Determine the (x, y) coordinate at the center of the cell enclosing the given text.  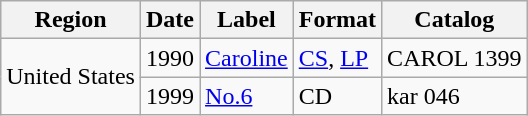
CAROL 1399 (455, 58)
Date (170, 20)
1999 (170, 96)
kar 046 (455, 96)
Label (247, 20)
No.6 (247, 96)
CD (337, 96)
CS, LP (337, 58)
1990 (170, 58)
Caroline (247, 58)
Format (337, 20)
United States (71, 77)
Region (71, 20)
Catalog (455, 20)
